Scan for the cell matching the given text and deliver its [x, y] coordinate at center. 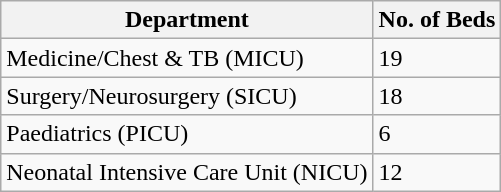
No. of Beds [437, 20]
12 [437, 172]
Surgery/Neurosurgery (SICU) [187, 96]
Department [187, 20]
18 [437, 96]
Paediatrics (PICU) [187, 134]
Neonatal Intensive Care Unit (NICU) [187, 172]
Medicine/Chest & TB (MICU) [187, 58]
6 [437, 134]
19 [437, 58]
